Output the (X, Y) coordinate of the center of the cell containing the given text.  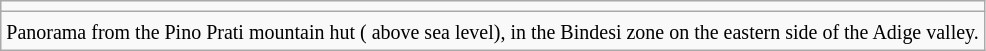
Panorama from the Pino Prati mountain hut ( above sea level), in the Bindesi zone on the eastern side of the Adige valley. (493, 31)
